Search for the cell housing the specified text and yield its (X, Y) center coordinate. 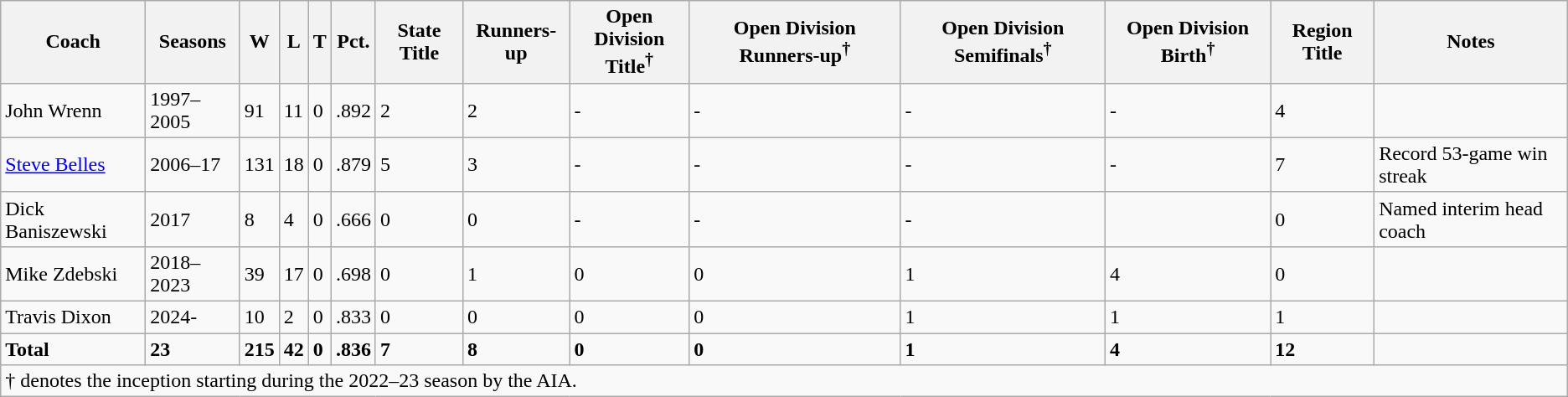
5 (419, 164)
11 (293, 111)
.836 (353, 349)
Dick Baniszewski (74, 219)
Record 53-game win streak (1471, 164)
91 (260, 111)
† denotes the inception starting during the 2022–23 season by the AIA. (784, 381)
L (293, 42)
17 (293, 273)
Runners-up (516, 42)
Open Division Runners-up† (795, 42)
Named interim head coach (1471, 219)
12 (1323, 349)
Coach (74, 42)
23 (193, 349)
42 (293, 349)
Open Division Semifinals† (1003, 42)
State Title (419, 42)
Notes (1471, 42)
Region Title (1323, 42)
Pct. (353, 42)
.833 (353, 317)
39 (260, 273)
Steve Belles (74, 164)
2006–17 (193, 164)
1997–2005 (193, 111)
2018–2023 (193, 273)
2024- (193, 317)
131 (260, 164)
.666 (353, 219)
John Wrenn (74, 111)
.892 (353, 111)
10 (260, 317)
T (320, 42)
Travis Dixon (74, 317)
Seasons (193, 42)
Open Division Birth† (1188, 42)
2017 (193, 219)
Total (74, 349)
Mike Zdebski (74, 273)
W (260, 42)
Open DivisionTitle† (630, 42)
.698 (353, 273)
18 (293, 164)
215 (260, 349)
3 (516, 164)
.879 (353, 164)
